Detect which cell encompasses the target text, then output its (X, Y) center coordinate. 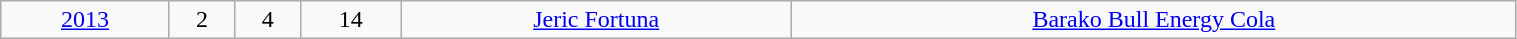
14 (351, 20)
Jeric Fortuna (596, 20)
Barako Bull Energy Cola (1154, 20)
2 (202, 20)
4 (268, 20)
2013 (85, 20)
